Search for the cell housing the specified text and yield its [x, y] center coordinate. 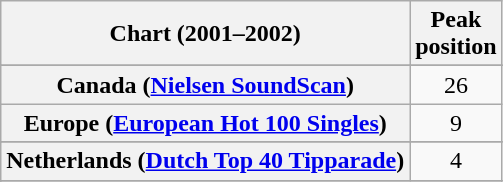
4 [456, 161]
Europe (European Hot 100 Singles) [206, 123]
26 [456, 85]
Canada (Nielsen SoundScan) [206, 85]
Peakposition [456, 34]
Netherlands (Dutch Top 40 Tipparade) [206, 161]
9 [456, 123]
Chart (2001–2002) [206, 34]
